Extract the [X, Y] coordinate from the center of the cell holding the provided text.  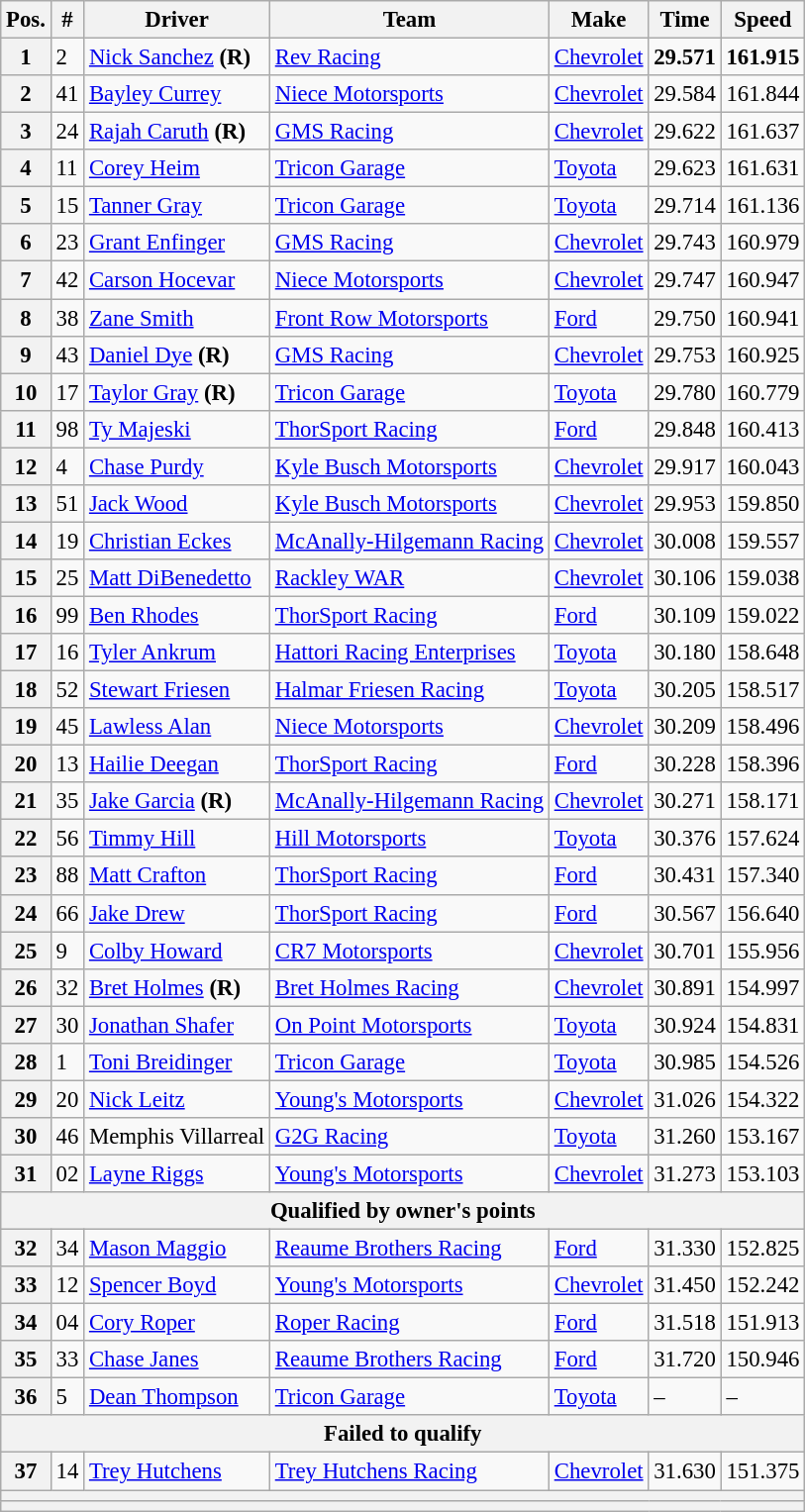
Front Row Motorsports [409, 318]
150.946 [762, 1360]
Team [409, 20]
Nick Sanchez (R) [177, 57]
160.979 [762, 243]
160.925 [762, 354]
30.376 [685, 839]
Failed to qualify [403, 1435]
Time [685, 20]
31.330 [685, 1249]
154.997 [762, 987]
29.753 [685, 354]
38 [67, 318]
Jack Wood [177, 504]
159.022 [762, 615]
Jake Drew [177, 913]
29.917 [685, 466]
04 [67, 1323]
Jake Garcia (R) [177, 801]
160.779 [762, 392]
Bret Holmes (R) [177, 987]
161.844 [762, 94]
22 [26, 839]
42 [67, 280]
160.413 [762, 429]
31.630 [685, 1471]
Corey Heim [177, 168]
41 [67, 94]
161.136 [762, 206]
37 [26, 1471]
Hailie Deegan [177, 764]
154.831 [762, 1025]
31.260 [685, 1137]
Halmar Friesen Racing [409, 690]
51 [67, 504]
30.701 [685, 951]
29.714 [685, 206]
29.622 [685, 132]
30.431 [685, 876]
158.396 [762, 764]
30.109 [685, 615]
66 [67, 913]
Stewart Friesen [177, 690]
99 [67, 615]
31.720 [685, 1360]
Jonathan Shafer [177, 1025]
Bayley Currey [177, 94]
29.571 [685, 57]
31.026 [685, 1099]
Hattori Racing Enterprises [409, 653]
29.780 [685, 392]
151.913 [762, 1323]
Chase Purdy [177, 466]
29.953 [685, 504]
157.340 [762, 876]
Driver [177, 20]
36 [26, 1397]
Colby Howard [177, 951]
158.648 [762, 653]
31 [26, 1173]
02 [67, 1173]
Make [598, 20]
160.947 [762, 280]
Tyler Ankrum [177, 653]
29.623 [685, 168]
3 [26, 132]
Rev Racing [409, 57]
Rackley WAR [409, 578]
31.273 [685, 1173]
160.941 [762, 318]
29 [26, 1099]
159.850 [762, 504]
Chase Janes [177, 1360]
Matt Crafton [177, 876]
Ben Rhodes [177, 615]
154.526 [762, 1062]
98 [67, 429]
30.106 [685, 578]
Matt DiBenedetto [177, 578]
30.567 [685, 913]
157.624 [762, 839]
Spencer Boyd [177, 1285]
31.518 [685, 1323]
152.242 [762, 1285]
Pos. [26, 20]
7 [26, 280]
30.924 [685, 1025]
Carson Hocevar [177, 280]
30.180 [685, 653]
43 [67, 354]
Grant Enfinger [177, 243]
153.103 [762, 1173]
30.985 [685, 1062]
30.209 [685, 727]
Lawless Alan [177, 727]
160.043 [762, 466]
Trey Hutchens [177, 1471]
30.228 [685, 764]
29.747 [685, 280]
Christian Eckes [177, 541]
158.171 [762, 801]
Nick Leitz [177, 1099]
CR7 Motorsports [409, 951]
Mason Maggio [177, 1249]
29.743 [685, 243]
154.322 [762, 1099]
Rajah Caruth (R) [177, 132]
29.750 [685, 318]
Layne Riggs [177, 1173]
Roper Racing [409, 1323]
Memphis Villarreal [177, 1137]
Timmy Hill [177, 839]
Tanner Gray [177, 206]
Trey Hutchens Racing [409, 1471]
18 [26, 690]
On Point Motorsports [409, 1025]
Bret Holmes Racing [409, 987]
151.375 [762, 1471]
30.271 [685, 801]
159.557 [762, 541]
30.205 [685, 690]
Qualified by owner's points [403, 1211]
31.450 [685, 1285]
G2G Racing [409, 1137]
Daniel Dye (R) [177, 354]
10 [26, 392]
30.008 [685, 541]
156.640 [762, 913]
161.637 [762, 132]
158.517 [762, 690]
45 [67, 727]
56 [67, 839]
Cory Roper [177, 1323]
Zane Smith [177, 318]
Hill Motorsports [409, 839]
28 [26, 1062]
153.167 [762, 1137]
161.631 [762, 168]
161.915 [762, 57]
6 [26, 243]
29.584 [685, 94]
29.848 [685, 429]
Ty Majeski [177, 429]
158.496 [762, 727]
# [67, 20]
26 [26, 987]
159.038 [762, 578]
30.891 [685, 987]
88 [67, 876]
155.956 [762, 951]
Dean Thompson [177, 1397]
152.825 [762, 1249]
27 [26, 1025]
46 [67, 1137]
52 [67, 690]
Speed [762, 20]
8 [26, 318]
Taylor Gray (R) [177, 392]
Toni Breidinger [177, 1062]
21 [26, 801]
